Output the [x, y] coordinate of the center of the cell containing the given text.  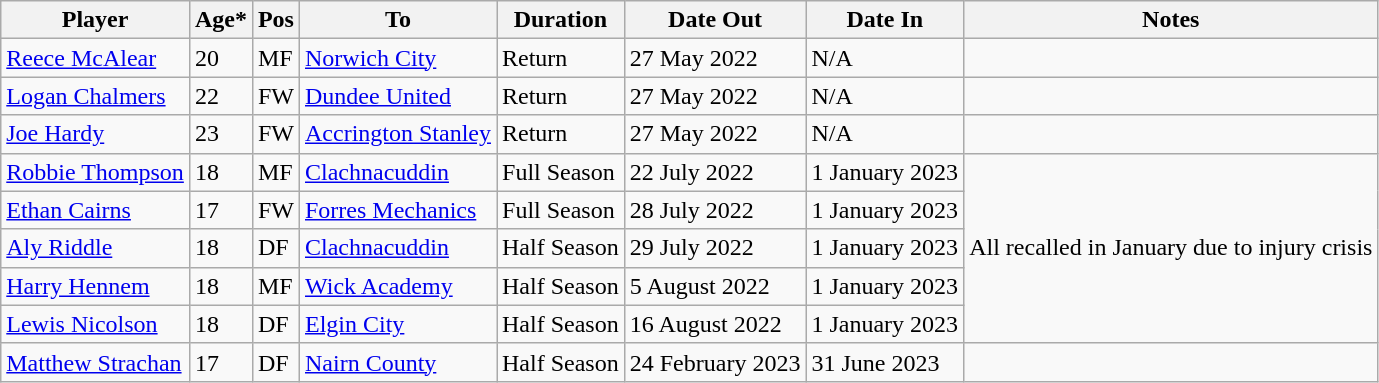
28 July 2022 [715, 210]
22 July 2022 [715, 172]
23 [220, 134]
Aly Riddle [96, 248]
22 [220, 96]
Date Out [715, 20]
Duration [560, 20]
Norwich City [398, 58]
Nairn County [398, 362]
Age* [220, 20]
16 August 2022 [715, 324]
Elgin City [398, 324]
Ethan Cairns [96, 210]
Harry Hennem [96, 286]
24 February 2023 [715, 362]
Wick Academy [398, 286]
All recalled in January due to injury crisis [1171, 248]
Robbie Thompson [96, 172]
Forres Mechanics [398, 210]
Accrington Stanley [398, 134]
Notes [1171, 20]
29 July 2022 [715, 248]
Pos [276, 20]
Reece McAlear [96, 58]
Dundee United [398, 96]
Lewis Nicolson [96, 324]
Player [96, 20]
Matthew Strachan [96, 362]
To [398, 20]
Joe Hardy [96, 134]
31 June 2023 [885, 362]
Logan Chalmers [96, 96]
5 August 2022 [715, 286]
20 [220, 58]
Date In [885, 20]
